From the cell containing the given text, extract its center point as (x, y) coordinate. 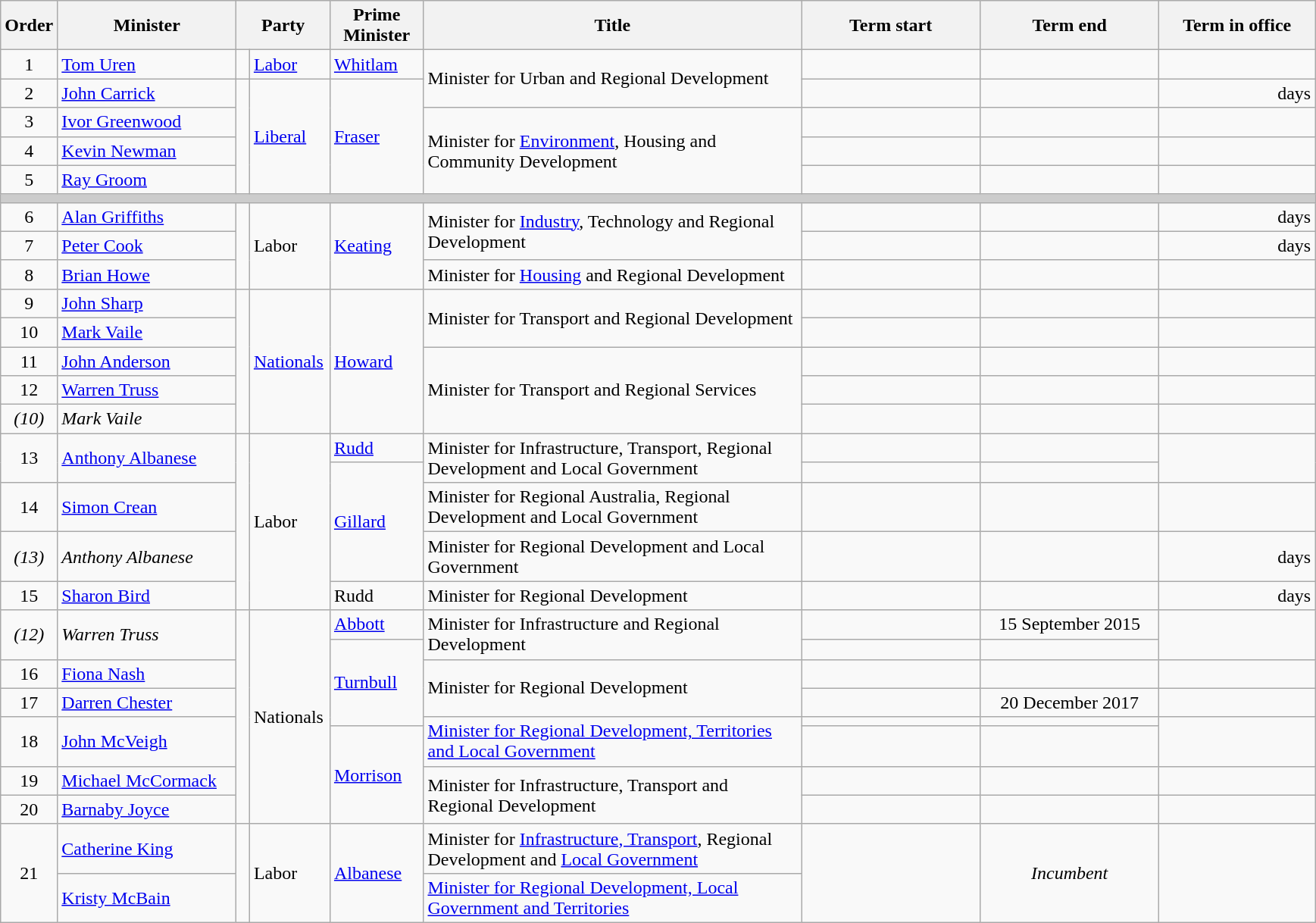
(13) (29, 556)
Barnaby Joyce (147, 809)
Minister for Regional Australia, Regional Development and Local Government (612, 508)
Howard (377, 361)
Minister for Industry, Technology and Regional Development (612, 231)
15 (29, 596)
Prime Minister (377, 26)
Tom Uren (147, 64)
Darren Chester (147, 702)
13 (29, 458)
John Carrick (147, 93)
8 (29, 274)
Minister for Transport and Regional Development (612, 318)
Peter Cook (147, 246)
Turnbull (377, 682)
7 (29, 246)
4 (29, 151)
(12) (29, 635)
16 (29, 674)
Liberal (289, 136)
19 (29, 781)
Order (29, 26)
Minister (147, 26)
Morrison (377, 774)
Kristy McBain (147, 897)
Simon Crean (147, 508)
Alan Griffiths (147, 217)
Title (612, 26)
Brian Howe (147, 274)
Term start (891, 26)
10 (29, 332)
Ray Groom (147, 180)
9 (29, 303)
Minister for Regional Development and Local Government (612, 556)
John McVeigh (147, 741)
Term in office (1237, 26)
15 September 2015 (1070, 624)
Gillard (377, 521)
Abbott (377, 624)
20 December 2017 (1070, 702)
21 (29, 873)
Michael McCormack (147, 781)
Ivor Greenwood (147, 122)
12 (29, 390)
Minister for Infrastructure, Transport and Regional Development (612, 795)
Party (283, 26)
18 (29, 741)
Fraser (377, 136)
2 (29, 93)
Term end (1070, 26)
(10) (29, 419)
Minister for Urban and Regional Development (612, 79)
20 (29, 809)
John Sharp (147, 303)
Keating (377, 246)
Catherine King (147, 849)
17 (29, 702)
Albanese (377, 873)
Incumbent (1070, 873)
Minister for Regional Development, Territories and Local Government (612, 741)
11 (29, 361)
5 (29, 180)
Minister for Housing and Regional Development (612, 274)
14 (29, 508)
Minister for Regional Development, Local Government and Territories (612, 897)
Fiona Nash (147, 674)
6 (29, 217)
Minister for Infrastructure and Regional Development (612, 635)
3 (29, 122)
Minister for Transport and Regional Services (612, 390)
Kevin Newman (147, 151)
John Anderson (147, 361)
1 (29, 64)
Whitlam (377, 64)
Sharon Bird (147, 596)
Minister for Environment, Housing and Community Development (612, 151)
